Extract the (X, Y) coordinate from the center of the cell holding the provided text.  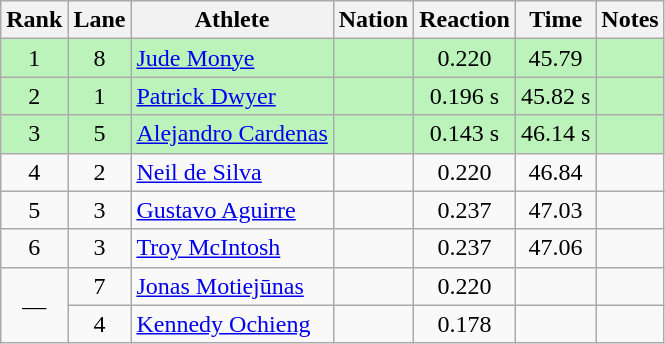
45.82 s (555, 96)
Kennedy Ochieng (232, 324)
Time (555, 20)
Alejandro Cardenas (232, 134)
0.196 s (465, 96)
47.06 (555, 248)
Jonas Motiejūnas (232, 286)
0.178 (465, 324)
Rank (34, 20)
8 (100, 58)
45.79 (555, 58)
Reaction (465, 20)
Athlete (232, 20)
Patrick Dwyer (232, 96)
Neil de Silva (232, 172)
0.143 s (465, 134)
46.14 s (555, 134)
7 (100, 286)
47.03 (555, 210)
Jude Monye (232, 58)
6 (34, 248)
Troy McIntosh (232, 248)
Nation (373, 20)
46.84 (555, 172)
Lane (100, 20)
Notes (630, 20)
Gustavo Aguirre (232, 210)
— (34, 305)
